Determine the (X, Y) coordinate at the center of the cell enclosing the given text.  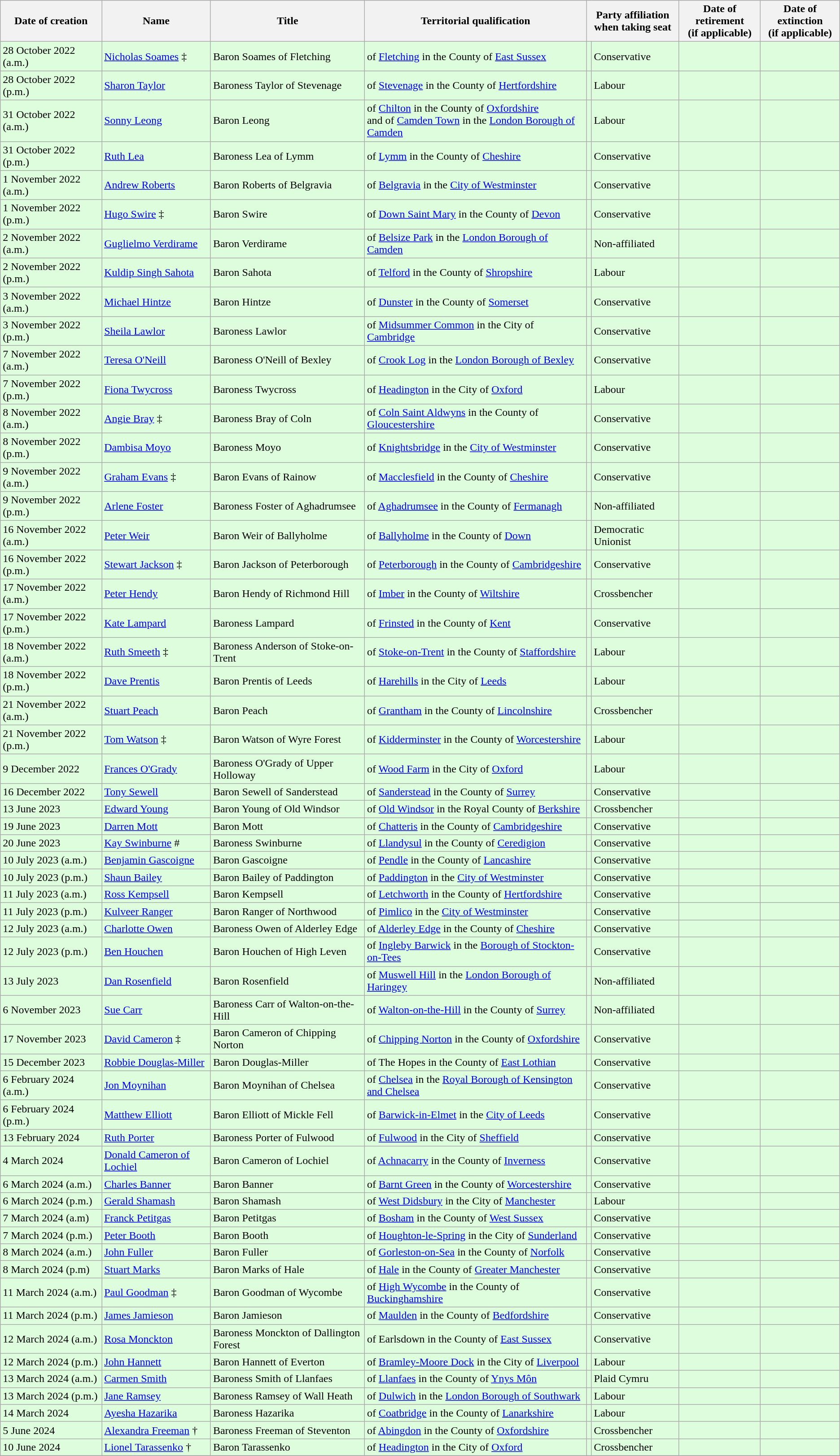
Baron Young of Old Windsor (287, 809)
Baron Sewell of Sanderstead (287, 792)
of Earlsdown in the County of East Sussex (476, 1338)
Baron Soames of Fletching (287, 57)
Baron Gascoigne (287, 860)
Sharon Taylor (156, 85)
15 December 2023 (51, 1062)
of Coln Saint Aldwyns in the County of Gloucestershire (476, 419)
of Pendle in the County of Lancashire (476, 860)
Baron Sahota (287, 273)
of Chipping Norton in the County of Oxfordshire (476, 1039)
Fiona Twycross (156, 389)
Baron Banner (287, 1184)
Charles Banner (156, 1184)
Ruth Smeeth ‡ (156, 652)
Sue Carr (156, 1010)
12 July 2023 (p.m.) (51, 952)
James Jamieson (156, 1316)
2 November 2022 (a.m.) (51, 243)
Baron Ranger of Northwood (287, 911)
Donald Cameron of Lochiel (156, 1161)
of Kidderminster in the County of Worcestershire (476, 739)
Baron Verdirame (287, 243)
Peter Weir (156, 536)
of Alderley Edge in the County of Cheshire (476, 929)
Robbie Douglas-Miller (156, 1062)
8 November 2022 (p.m.) (51, 448)
Lionel Tarassenko † (156, 1447)
of Ballyholme in the County of Down (476, 536)
of Stevenage in the County of Hertfordshire (476, 85)
Baron Hannett of Everton (287, 1362)
8 March 2024 (a.m.) (51, 1252)
of High Wycombe in the County of Buckinghamshire (476, 1293)
9 December 2022 (51, 769)
Baron Tarassenko (287, 1447)
Baron Swire (287, 214)
Baroness Twycross (287, 389)
7 November 2022 (p.m.) (51, 389)
28 October 2022 (a.m.) (51, 57)
16 December 2022 (51, 792)
Arlene Foster (156, 506)
Shaun Bailey (156, 877)
Tom Watson ‡ (156, 739)
Baron Mott (287, 826)
11 July 2023 (p.m.) (51, 911)
7 November 2022 (a.m.) (51, 360)
of Belsize Park in the London Borough of Camden (476, 243)
Baroness Owen of Alderley Edge (287, 929)
7 March 2024 (p.m.) (51, 1235)
12 March 2024 (a.m.) (51, 1338)
Date of creation (51, 21)
Baroness Foster of Aghadrumsee (287, 506)
21 November 2022 (p.m.) (51, 739)
Peter Booth (156, 1235)
of Frinsted in the County of Kent (476, 623)
Democratic Unionist (635, 536)
Angie Bray ‡ (156, 419)
20 June 2023 (51, 843)
Gerald Shamash (156, 1201)
31 October 2022 (p.m.) (51, 156)
Ross Kempsell (156, 894)
Nicholas Soames ‡ (156, 57)
1 November 2022 (p.m.) (51, 214)
6 February 2024 (a.m.) (51, 1085)
of Grantham in the County of Lincolnshire (476, 711)
31 October 2022 (a.m.) (51, 121)
Kuldip Singh Sahota (156, 273)
6 March 2024 (a.m.) (51, 1184)
Hugo Swire ‡ (156, 214)
Baroness Anderson of Stoke-on-Trent (287, 652)
of Knightsbridge in the City of Westminster (476, 448)
Baron Evans of Rainow (287, 477)
Baron Marks of Hale (287, 1269)
Peter Hendy (156, 594)
Title (287, 21)
13 February 2024 (51, 1138)
Andrew Roberts (156, 185)
David Cameron ‡ (156, 1039)
Matthew Elliott (156, 1114)
of Dulwich in the London Borough of Southwark (476, 1396)
Edward Young (156, 809)
Ruth Porter (156, 1138)
Baroness Ramsey of Wall Heath (287, 1396)
Michael Hintze (156, 301)
of Llandysul in the County of Ceredigion (476, 843)
Dambisa Moyo (156, 448)
Teresa O'Neill (156, 360)
Baroness O'Grady of Upper Holloway (287, 769)
Baron Roberts of Belgravia (287, 185)
Frances O'Grady (156, 769)
of Harehills in the City of Leeds (476, 681)
of The Hopes in the County of East Lothian (476, 1062)
Benjamin Gascoigne (156, 860)
of Llanfaes in the County of Ynys Môn (476, 1379)
Baroness Lampard (287, 623)
Baron Cameron of Chipping Norton (287, 1039)
3 November 2022 (p.m.) (51, 331)
of Macclesfield in the County of Cheshire (476, 477)
Baron Shamash (287, 1201)
13 July 2023 (51, 981)
Baroness Porter of Fulwood (287, 1138)
Franck Petitgas (156, 1218)
Stuart Peach (156, 711)
9 November 2022 (a.m.) (51, 477)
Plaid Cymru (635, 1379)
Baroness Smith of Llanfaes (287, 1379)
Baron Booth (287, 1235)
John Fuller (156, 1252)
11 July 2023 (a.m.) (51, 894)
of Crook Log in the London Borough of Bexley (476, 360)
of Midsummer Common in the City of Cambridge (476, 331)
6 November 2023 (51, 1010)
10 June 2024 (51, 1447)
of Pimlico in the City of Westminster (476, 911)
4 March 2024 (51, 1161)
Graham Evans ‡ (156, 477)
Darren Mott (156, 826)
18 November 2022 (a.m.) (51, 652)
of Houghton-le-Spring in the City of Sunderland (476, 1235)
8 November 2022 (a.m.) (51, 419)
of Down Saint Mary in the County of Devon (476, 214)
of Gorleston-on-Sea in the County of Norfolk (476, 1252)
Baroness Carr of Walton-on-the-Hill (287, 1010)
Rosa Monckton (156, 1338)
Ayesha Hazarika (156, 1413)
of Abingdon in the County of Oxfordshire (476, 1430)
of Bramley-Moore Dock in the City of Liverpool (476, 1362)
Dan Rosenfield (156, 981)
19 June 2023 (51, 826)
of Chelsea in the Royal Borough of Kensington and Chelsea (476, 1085)
Name (156, 21)
of Belgravia in the City of Westminster (476, 185)
12 March 2024 (p.m.) (51, 1362)
Carmen Smith (156, 1379)
6 February 2024 (p.m.) (51, 1114)
Baron Leong (287, 121)
of Bosham in the County of West Sussex (476, 1218)
Sonny Leong (156, 121)
Date of retirement(if applicable) (720, 21)
Jon Moynihan (156, 1085)
Baron Jamieson (287, 1316)
of Telford in the County of Shropshire (476, 273)
of Sanderstead in the County of Surrey (476, 792)
Baron Hendy of Richmond Hill (287, 594)
Baroness Lea of Lymm (287, 156)
17 November 2022 (p.m.) (51, 623)
of Barnt Green in the County of Worcestershire (476, 1184)
11 March 2024 (p.m.) (51, 1316)
of Old Windsor in the Royal County of Berkshire (476, 809)
Baron Douglas-Miller (287, 1062)
Baron Petitgas (287, 1218)
3 November 2022 (a.m.) (51, 301)
17 November 2022 (a.m.) (51, 594)
of West Didsbury in the City of Manchester (476, 1201)
of Fulwood in the City of Sheffield (476, 1138)
Kulveer Ranger (156, 911)
Baroness Freeman of Steventon (287, 1430)
of Paddington in the City of Westminster (476, 877)
Baron Bailey of Paddington (287, 877)
18 November 2022 (p.m.) (51, 681)
Sheila Lawlor (156, 331)
21 November 2022 (a.m.) (51, 711)
Paul Goodman ‡ (156, 1293)
Baroness Swinburne (287, 843)
7 March 2024 (a.m) (51, 1218)
of Barwick-in-Elmet in the City of Leeds (476, 1114)
Baron Weir of Ballyholme (287, 536)
of Hale in the County of Greater Manchester (476, 1269)
of Chilton in the County of Oxfordshireand of Camden Town in the London Borough of Camden (476, 121)
John Hannett (156, 1362)
of Maulden in the County of Bedfordshire (476, 1316)
Baron Hintze (287, 301)
Jane Ramsey (156, 1396)
Baron Houchen of High Leven (287, 952)
of Imber in the County of Wiltshire (476, 594)
Baron Goodman of Wycombe (287, 1293)
Dave Prentis (156, 681)
13 March 2024 (p.m.) (51, 1396)
8 March 2024 (p.m) (51, 1269)
of Walton-on-the-Hill in the County of Surrey (476, 1010)
16 November 2022 (a.m.) (51, 536)
Baroness O'Neill of Bexley (287, 360)
of Lymm in the County of Cheshire (476, 156)
Kay Swinburne # (156, 843)
5 June 2024 (51, 1430)
Ruth Lea (156, 156)
Ben Houchen (156, 952)
Tony Sewell (156, 792)
17 November 2023 (51, 1039)
of Letchworth in the County of Hertfordshire (476, 894)
Guglielmo Verdirame (156, 243)
1 November 2022 (a.m.) (51, 185)
Party affiliationwhen taking seat (633, 21)
Baron Fuller (287, 1252)
Baron Prentis of Leeds (287, 681)
Baron Kempsell (287, 894)
Baroness Hazarika (287, 1413)
of Peterborough in the County of Cambridgeshire (476, 564)
Baron Jackson of Peterborough (287, 564)
9 November 2022 (p.m.) (51, 506)
Territorial qualification (476, 21)
Baroness Moyo (287, 448)
Baroness Lawlor (287, 331)
14 March 2024 (51, 1413)
Stuart Marks (156, 1269)
Baron Cameron of Lochiel (287, 1161)
of Fletching in the County of East Sussex (476, 57)
11 March 2024 (a.m.) (51, 1293)
of Dunster in the County of Somerset (476, 301)
of Stoke-on-Trent in the County of Staffordshire (476, 652)
Alexandra Freeman † (156, 1430)
6 March 2024 (p.m.) (51, 1201)
Charlotte Owen (156, 929)
10 July 2023 (a.m.) (51, 860)
of Coatbridge in the County of Lanarkshire (476, 1413)
Stewart Jackson ‡ (156, 564)
16 November 2022 (p.m.) (51, 564)
Baron Moynihan of Chelsea (287, 1085)
of Aghadrumsee in the County of Fermanagh (476, 506)
of Chatteris in the County of Cambridgeshire (476, 826)
Baron Watson of Wyre Forest (287, 739)
2 November 2022 (p.m.) (51, 273)
Baroness Taylor of Stevenage (287, 85)
of Achnacarry in the County of Inverness (476, 1161)
Baroness Bray of Coln (287, 419)
of Ingleby Barwick in the Borough of Stockton-on-Tees (476, 952)
of Muswell Hill in the London Borough of Haringey (476, 981)
Kate Lampard (156, 623)
13 June 2023 (51, 809)
10 July 2023 (p.m.) (51, 877)
12 July 2023 (a.m.) (51, 929)
Baron Elliott of Mickle Fell (287, 1114)
of Wood Farm in the City of Oxford (476, 769)
Baron Rosenfield (287, 981)
Baroness Monckton of Dallington Forest (287, 1338)
28 October 2022 (p.m.) (51, 85)
13 March 2024 (a.m.) (51, 1379)
Date of extinction(if applicable) (800, 21)
Baron Peach (287, 711)
